Determine the [X, Y] coordinate at the center of the cell enclosing the given text.  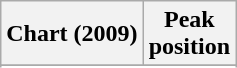
Peakposition [189, 34]
Chart (2009) [72, 34]
